Capture the cell that displays the provided text and extract its [X, Y] central coordinate. 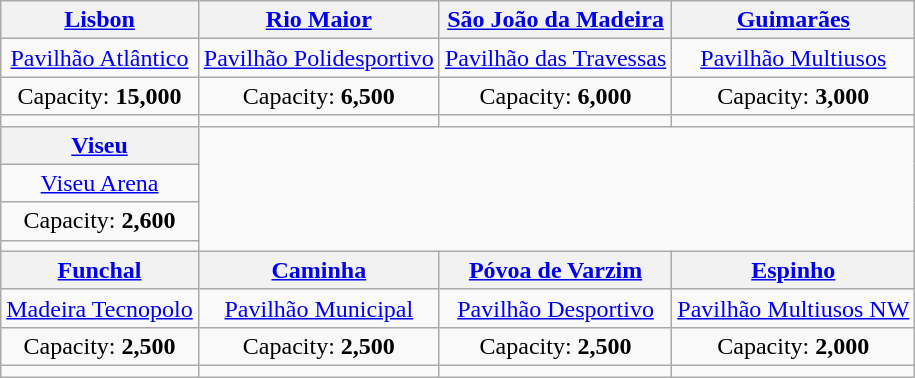
Capacity: 15,000 [100, 96]
Pavilhão Multiusos [794, 58]
Capacity: 2,000 [794, 346]
Pavilhão Multiusos NW [794, 308]
Capacity: 3,000 [794, 96]
Madeira Tecnopolo [100, 308]
Pavilhão Desportivo [555, 308]
Funchal [100, 270]
Capacity: 6,000 [555, 96]
Caminha [318, 270]
Capacity: 2,600 [100, 221]
Guimarães [794, 20]
Pavilhão das Travessas [555, 58]
São João da Madeira [555, 20]
Rio Maior [318, 20]
Pavilhão Polidesportivo [318, 58]
Lisbon [100, 20]
Viseu [100, 145]
Espinho [794, 270]
Póvoa de Varzim [555, 270]
Pavilhão Atlântico [100, 58]
Capacity: 6,500 [318, 96]
Pavilhão Municipal [318, 308]
Viseu Arena [100, 183]
